Return the [x, y] coordinate for the center point of the cell that contains the specified text.  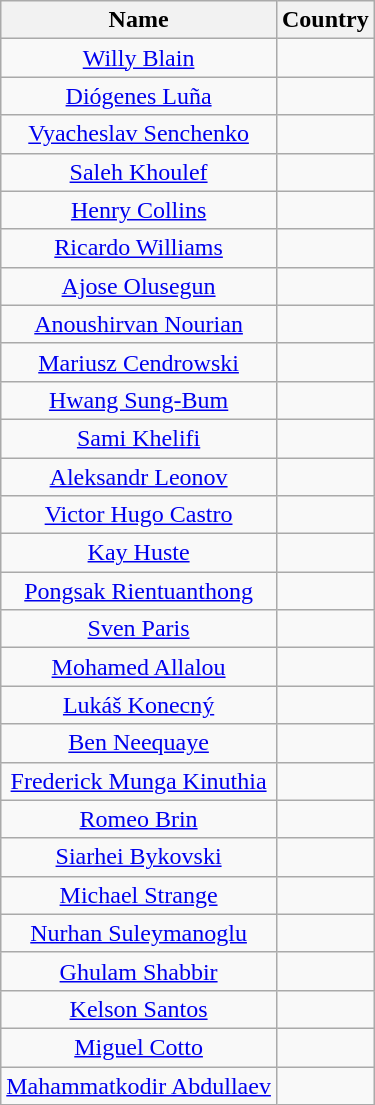
Miguel Cotto [139, 1047]
Ghulam Shabbir [139, 971]
Sven Paris [139, 629]
Kay Huste [139, 553]
Name [139, 20]
Willy Blain [139, 58]
Vyacheslav Senchenko [139, 134]
Hwang Sung-Bum [139, 400]
Romeo Brin [139, 819]
Henry Collins [139, 210]
Frederick Munga Kinuthia [139, 781]
Mariusz Cendrowski [139, 362]
Anoushirvan Nourian [139, 324]
Nurhan Suleymanoglu [139, 933]
Mohamed Allalou [139, 667]
Ben Neequaye [139, 743]
Diógenes Luña [139, 96]
Ajose Olusegun [139, 286]
Saleh Khoulef [139, 172]
Michael Strange [139, 895]
Sami Khelifi [139, 438]
Pongsak Rientuanthong [139, 591]
Lukáš Konecný [139, 705]
Ricardo Williams [139, 248]
Siarhei Bykovski [139, 857]
Victor Hugo Castro [139, 515]
Country [325, 20]
Mahammatkodir Abdullaev [139, 1085]
Kelson Santos [139, 1009]
Aleksandr Leonov [139, 477]
